Provide the (X, Y) coordinate of the cell's center where the given text is located.  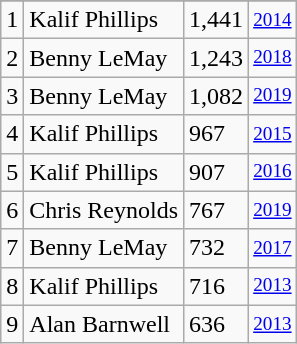
2014 (273, 20)
7 (12, 248)
Chris Reynolds (104, 210)
5 (12, 172)
2017 (273, 248)
4 (12, 134)
636 (216, 324)
1 (12, 20)
716 (216, 286)
Alan Barnwell (104, 324)
8 (12, 286)
2018 (273, 58)
9 (12, 324)
2015 (273, 134)
1,243 (216, 58)
907 (216, 172)
3 (12, 96)
2016 (273, 172)
2 (12, 58)
1,441 (216, 20)
767 (216, 210)
967 (216, 134)
6 (12, 210)
1,082 (216, 96)
732 (216, 248)
